Output the (X, Y) coordinate of the center of the cell containing the given text.  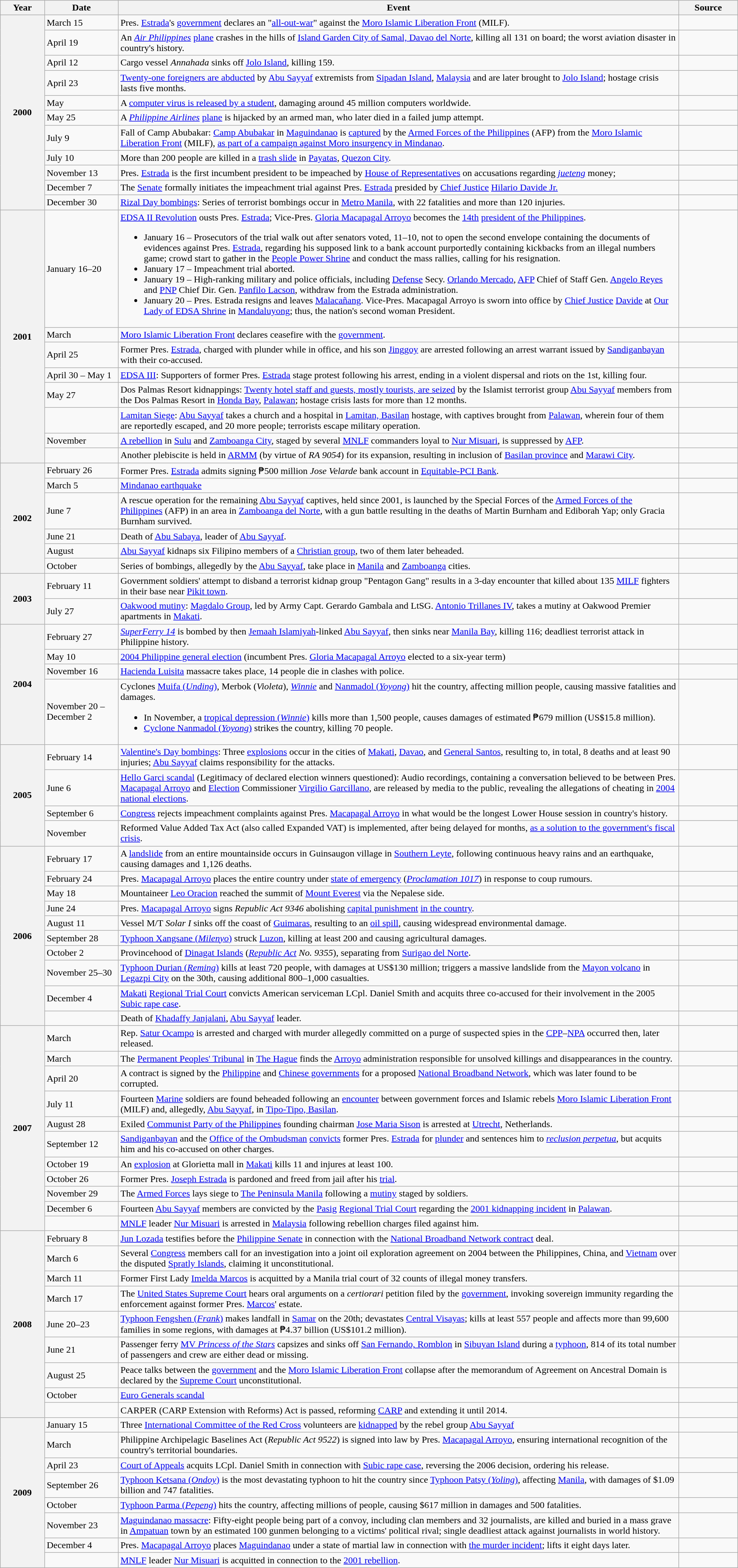
February 17 (81, 858)
2007 (23, 1129)
2006 (23, 936)
A Philippine Airlines plane is hijacked by an armed man, who later died in a failed jump attempt. (399, 118)
August 25 (81, 1375)
June 20–23 (81, 1324)
July 27 (81, 611)
February 14 (81, 757)
2001 (23, 336)
February 27 (81, 636)
Three International Committee of the Red Cross volunteers are kidnapped by the rebel group Abu Sayyaf (399, 1425)
Former Pres. Joseph Estrada is pardoned and freed from jail after his trial. (399, 1179)
July 10 (81, 158)
June 6 (81, 788)
November 16 (81, 671)
Former First Lady Imelda Marcos is acquitted by a Manila trial court of 32 counts of illegal money transfers. (399, 1278)
Former Pres. Estrada admits signing ₱500 million Jose Velarde bank account in Equitable-PCI Bank. (399, 470)
November 25–30 (81, 973)
November 29 (81, 1194)
An explosion at Glorietta mall in Makati kills 11 and injures at least 100. (399, 1164)
November 23 (81, 1525)
2002 (23, 518)
2003 (23, 599)
Pres. Macapagal Arroyo signs Republic Act 9346 abolishing capital punishment in the country. (399, 908)
Another plebiscite is held in ARMM (by virtue of RA 9054) for its expansion, resulting in inclusion of Basilan province and Marawi City. (399, 455)
Hacienda Luisita massacre takes place, 14 people die in clashes with police. (399, 671)
Year (23, 8)
Euro Generals scandal (399, 1395)
Fourteen Abu Sayyaf members are convicted by the Pasig Regional Trial Court regarding the 2001 kidnapping incident in Palawan. (399, 1209)
Death of Abu Sabaya, leader of Abu Sayyaf. (399, 536)
2009 (23, 1492)
August 11 (81, 923)
MNLF leader Nur Misuari is acquitted in connection to the 2001 rebellion. (399, 1560)
May 27 (81, 395)
November 13 (81, 173)
Moro Islamic Liberation Front declares ceasefire with the government. (399, 335)
MNLF leader Nur Misuari is arrested in Malaysia following rebellion charges filed against him. (399, 1223)
Death of Khadaffy Janjalani, Abu Sayyaf leader. (399, 1018)
Cargo vessel Annahada sinks off Jolo Island, killing 159. (399, 63)
May (81, 103)
The Permanent Peoples' Tribunal in The Hague finds the Arroyo administration responsible for unsolved killings and disappearances in the country. (399, 1059)
Date (81, 8)
May 18 (81, 893)
December 6 (81, 1209)
A contract is signed by the Philippine and Chinese governments for a proposed National Broadband Network, which was later found to be corrupted. (399, 1079)
EDSA III: Supporters of former Pres. Estrada stage protest following his arrest, ending in a violent dispersal and riots on the 1st, killing four. (399, 375)
Congress rejects impeachment complaints against Pres. Macapagal Arroyo in what would be the longest Lower House session in country's history. (399, 813)
October 19 (81, 1164)
August (81, 551)
Rep. Satur Ocampo is arrested and charged with murder allegedly committed on a purge of suspected spies in the CPP–NPA occurred then, later released. (399, 1038)
Pres. Macapagal Arroyo places the entire country under state of emergency (Proclamation 1017) in response to coup rumours. (399, 879)
2004 (23, 684)
June 24 (81, 908)
Abu Sayyaf kidnaps six Filipino members of a Christian group, two of them later beheaded. (399, 551)
December 30 (81, 202)
Typhoon Parma (Pepeng) hits the country, affecting millions of people, causing $617 million in damages and 500 fatalities. (399, 1505)
Pres. Estrada is the first incumbent president to be impeached by House of Representatives on accusations regarding jueteng money; (399, 173)
December 7 (81, 187)
October 26 (81, 1179)
March 17 (81, 1298)
July 9 (81, 138)
Rizal Day bombings: Series of terrorist bombings occur in Metro Manila, with 22 fatalities and more than 120 injuries. (399, 202)
August 28 (81, 1124)
April 30 – May 1 (81, 375)
Pres. Estrada's government declares an "all-out-war" against the Moro Islamic Liberation Front (MILF). (399, 23)
January 15 (81, 1425)
CARPER (CARP Extension with Reforms) Act is passed, reforming CARP and extending it until 2014. (399, 1410)
Provincehood of Dinagat Islands (Republic Act No. 9355), separating from Surigao del Norte. (399, 953)
March 5 (81, 486)
Series of bombings, allegedly by the Abu Sayyaf, take place in Manila and Zamboanga cities. (399, 566)
Source (708, 8)
April 12 (81, 63)
May 10 (81, 657)
April 25 (81, 355)
May 25 (81, 118)
March 6 (81, 1258)
Court of Appeals acquits LCpl. Daniel Smith in connection with Subic rape case, reversing the 2006 decision, ordering his release. (399, 1465)
More than 200 people are killed in a trash slide in Payatas, Quezon City. (399, 158)
September 26 (81, 1485)
February 11 (81, 586)
April 19 (81, 43)
April 20 (81, 1079)
Typhoon Xangsane (Milenyo) struck Luzon, killing at least 200 and causing agricultural damages. (399, 938)
July 11 (81, 1104)
September 28 (81, 938)
February 24 (81, 879)
The Senate formally initiates the impeachment trial against Pres. Estrada presided by Chief Justice Hilario Davide Jr. (399, 187)
2008 (23, 1324)
A rebellion in Sulu and Zamboanga City, staged by several MNLF commanders loyal to Nur Misuari, is suppressed by AFP. (399, 440)
November 20 – December 2 (81, 712)
January 16–20 (81, 268)
Pres. Macapagal Arroyo places Maguindanao under a state of martial law in connection with the murder incident; lifts it eight days later. (399, 1545)
Exiled Communist Party of the Philippines founding chairman Jose Maria Sison is arrested at Utrecht, Netherlands. (399, 1124)
March 11 (81, 1278)
Mindanao earthquake (399, 486)
Mountaineer Leo Oracion reached the summit of Mount Everest via the Nepalese side. (399, 893)
June 7 (81, 511)
Event (399, 8)
The Armed Forces lays siege to The Peninsula Manila following a mutiny staged by soldiers. (399, 1194)
September 12 (81, 1144)
A computer virus is released by a student, damaging around 45 million computers worldwide. (399, 103)
2000 (23, 113)
March 15 (81, 23)
October 2 (81, 953)
2004 Philippine general election (incumbent Pres. Gloria Macapagal Arroyo elected to a six-year term) (399, 657)
February 26 (81, 470)
Vessel M/T Solar I sinks off the coast of Guimaras, resulting to an oil spill, causing widespread environmental damage. (399, 923)
2005 (23, 795)
September 6 (81, 813)
February 8 (81, 1238)
Jun Lozada testifies before the Philippine Senate in connection with the National Broadband Network contract deal. (399, 1238)
